Locate the cell with the specified text and output its (x, y) center coordinate. 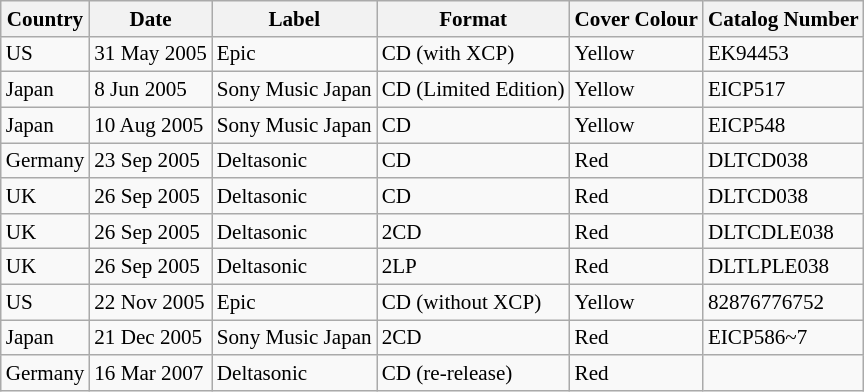
10 Aug 2005 (150, 124)
EICP517 (784, 90)
EICP548 (784, 124)
DLTLPLE038 (784, 266)
Date (150, 18)
DLTCDLE038 (784, 230)
Label (294, 18)
Cover Colour (636, 18)
EK94453 (784, 54)
21 Dec 2005 (150, 338)
2LP (474, 266)
31 May 2005 (150, 54)
EICP586~7 (784, 338)
22 Nov 2005 (150, 302)
23 Sep 2005 (150, 160)
Country (46, 18)
16 Mar 2007 (150, 372)
CD (without XCP) (474, 302)
Format (474, 18)
8 Jun 2005 (150, 90)
82876776752 (784, 302)
Catalog Number (784, 18)
CD (Limited Edition) (474, 90)
CD (with XCP) (474, 54)
CD (re-release) (474, 372)
